Capture the cell that displays the provided text and extract its (x, y) central coordinate. 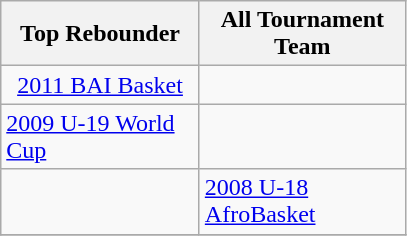
2008 U-18 AfroBasket (302, 202)
Top Rebounder (100, 34)
2011 BAI Basket (100, 85)
2009 U-19 World Cup (100, 136)
All Tournament Team (302, 34)
